Find where the given text appears and provide that cell's center as [x, y] coordinate. 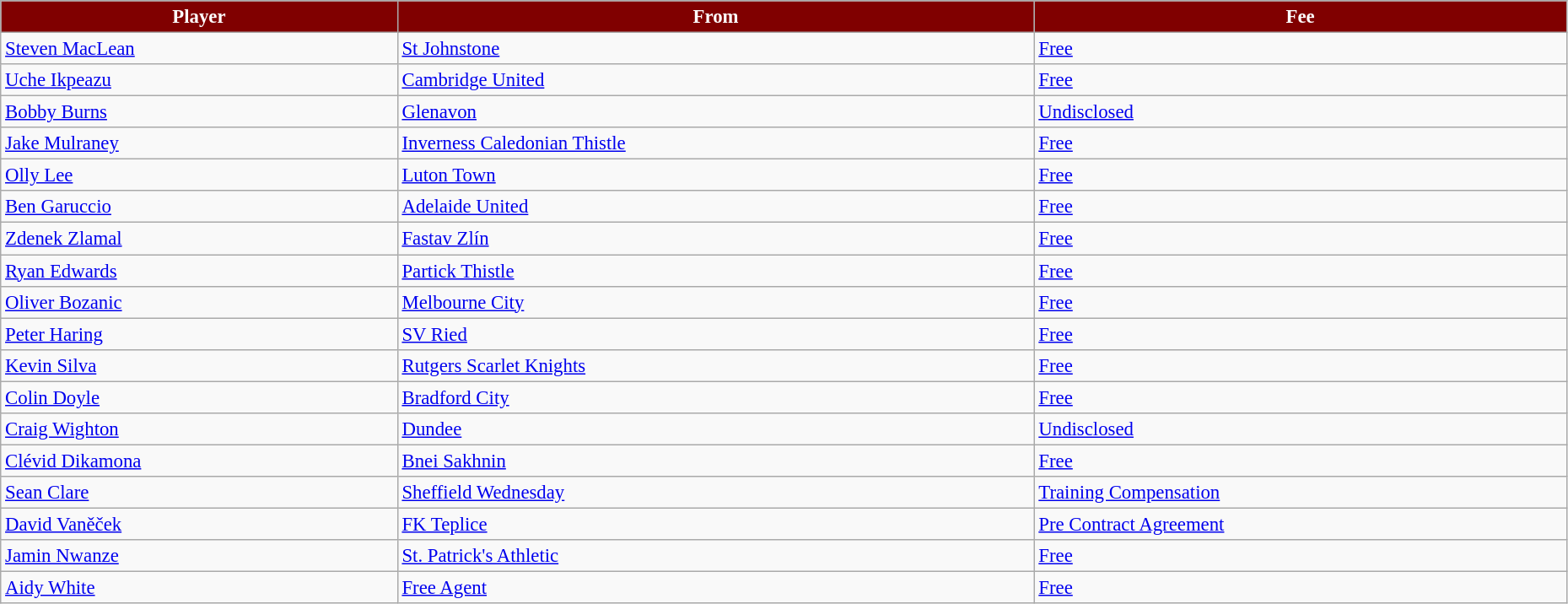
Steven MacLean [199, 49]
Dundee [715, 429]
Bobby Burns [199, 112]
Luton Town [715, 175]
Player [199, 17]
Kevin Silva [199, 365]
Colin Doyle [199, 397]
Partick Thistle [715, 271]
David Vaněček [199, 524]
Peter Haring [199, 334]
Fastav Zlín [715, 239]
From [715, 17]
Oliver Bozanic [199, 302]
Olly Lee [199, 175]
Ryan Edwards [199, 271]
Ben Garuccio [199, 207]
Pre Contract Agreement [1301, 524]
SV Ried [715, 334]
Free Agent [715, 588]
Fee [1301, 17]
Clévid Dikamona [199, 461]
Jake Mulraney [199, 143]
Craig Wighton [199, 429]
Glenavon [715, 112]
FK Teplice [715, 524]
Melbourne City [715, 302]
St. Patrick's Athletic [715, 556]
Jamin Nwanze [199, 556]
Inverness Caledonian Thistle [715, 143]
Uche Ikpeazu [199, 80]
St Johnstone [715, 49]
Rutgers Scarlet Knights [715, 365]
Sheffield Wednesday [715, 493]
Zdenek Zlamal [199, 239]
Bnei Sakhnin [715, 461]
Aidy White [199, 588]
Bradford City [715, 397]
Cambridge United [715, 80]
Training Compensation [1301, 493]
Adelaide United [715, 207]
Sean Clare [199, 493]
